Locate the cell with the specified text and output its [X, Y] center coordinate. 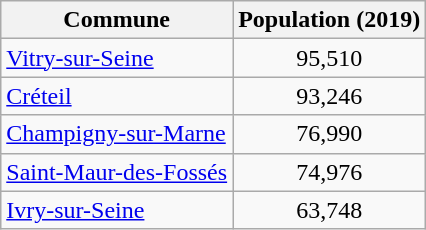
63,748 [330, 210]
74,976 [330, 172]
Champigny-sur-Marne [117, 134]
Commune [117, 20]
Créteil [117, 96]
Ivry-sur-Seine [117, 210]
Saint-Maur-des-Fossés [117, 172]
76,990 [330, 134]
93,246 [330, 96]
95,510 [330, 58]
Population (2019) [330, 20]
Vitry-sur-Seine [117, 58]
